Return (x, y) of the center of cell containing provided text 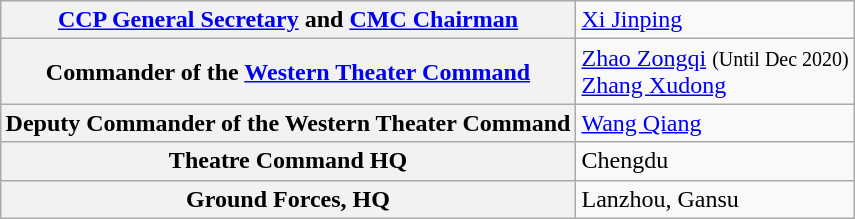
Theatre Command HQ (288, 161)
Xi Jinping (715, 20)
Commander of the Western Theater Command (288, 72)
Wang Qiang (715, 123)
Ground Forces, HQ (288, 199)
Chengdu (715, 161)
Lanzhou, Gansu (715, 199)
Deputy Commander of the Western Theater Command (288, 123)
Zhao Zongqi (Until Dec 2020)Zhang Xudong (715, 72)
CCP General Secretary and CMC Chairman (288, 20)
